Identify which cell holds the provided text, then report its (x, y) central coordinate. 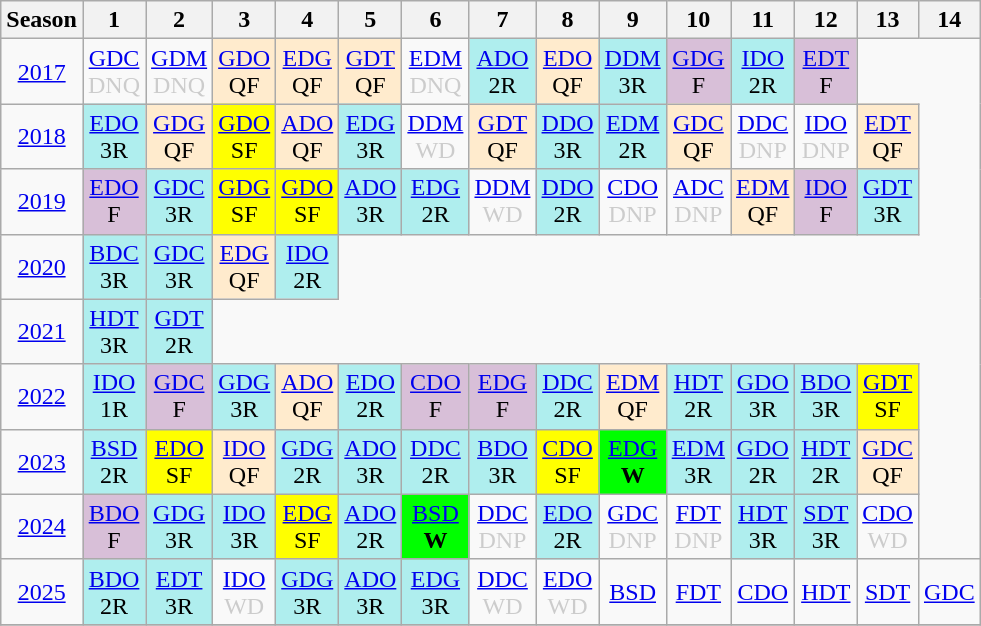
GDCDNP (632, 526)
1 (114, 20)
10 (698, 20)
GDCDNQ (114, 72)
GDGQF (180, 136)
2019 (42, 202)
2021 (42, 332)
HDT (826, 592)
EDO 2R (568, 526)
3 (244, 20)
EDOSF (180, 462)
GDGSF (244, 202)
GDTSF (888, 396)
CDOWD (888, 526)
DDM3R (632, 72)
EDOF (114, 202)
7 (502, 20)
SDT (888, 592)
2023 (42, 462)
BSD (632, 592)
EDO2R (370, 396)
2025 (42, 592)
EDGF (502, 396)
2017 (42, 72)
CDOSF (568, 462)
12 (826, 20)
EDTQF (888, 136)
GDCF (180, 396)
EDMDNQ (436, 72)
CDOF (436, 396)
BSD2R (114, 462)
EDOWD (568, 592)
2020 (42, 266)
8 (568, 20)
IDO3R (244, 526)
IDO1R (114, 396)
GDT2R (180, 332)
EDTF (826, 72)
SDT3R (826, 526)
2022 (42, 396)
FDTDNP (698, 526)
IDOQF (244, 462)
IDODNP (826, 136)
EDO3R (114, 136)
6 (436, 20)
GDOQF (244, 72)
Season (42, 20)
GDMDNQ (180, 72)
EDM3R (698, 462)
BDC3R (114, 266)
GDGF (698, 72)
FDT (698, 592)
GDT3R (888, 202)
EDGSF (308, 526)
13 (888, 20)
EDT3R (180, 592)
EDOQF (568, 72)
GDO2R (763, 462)
CDODNP (632, 202)
BDO2R (114, 592)
EDG2R (436, 202)
IDOWD (244, 592)
EDM2R (632, 136)
4 (308, 20)
EDGW (632, 462)
2024 (42, 526)
2018 (42, 136)
DDO2R (568, 202)
DDCWD (502, 592)
BSDW (436, 526)
GDC (949, 592)
IDOF (826, 202)
14 (949, 20)
ADCDNP (698, 202)
BDOF (114, 526)
9 (632, 20)
11 (763, 20)
2 (180, 20)
GDO3R (763, 396)
GDG2R (308, 462)
DDO3R (568, 136)
CDO (763, 592)
5 (370, 20)
